Search for the cell housing the specified text and yield its [X, Y] center coordinate. 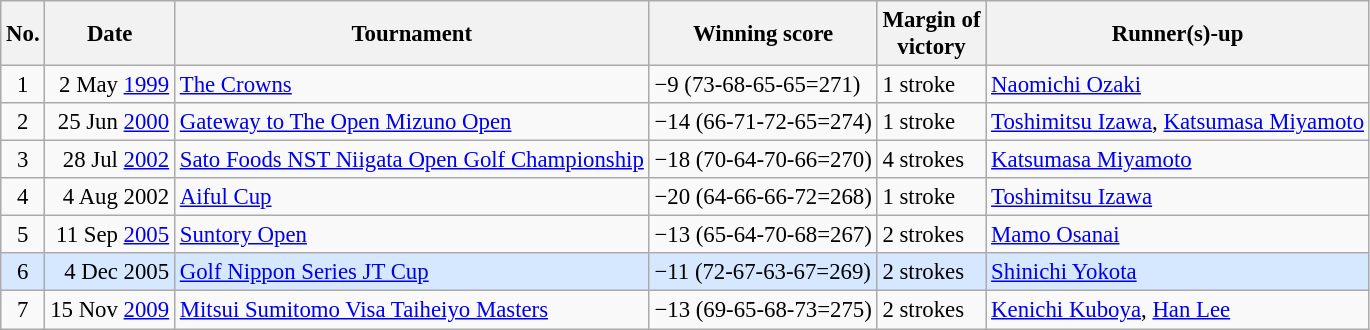
−13 (69-65-68-73=275) [763, 310]
No. [23, 34]
11 Sep 2005 [110, 235]
Margin ofvictory [932, 34]
25 Jun 2000 [110, 122]
Sato Foods NST Niigata Open Golf Championship [412, 160]
5 [23, 235]
−13 (65-64-70-68=267) [763, 235]
Mamo Osanai [1178, 235]
2 [23, 122]
4 Dec 2005 [110, 273]
Tournament [412, 34]
Aiful Cup [412, 197]
−9 (73-68-65-65=271) [763, 85]
15 Nov 2009 [110, 310]
Suntory Open [412, 235]
7 [23, 310]
−11 (72-67-63-67=269) [763, 273]
Katsumasa Miyamoto [1178, 160]
−14 (66-71-72-65=274) [763, 122]
Golf Nippon Series JT Cup [412, 273]
2 May 1999 [110, 85]
4 Aug 2002 [110, 197]
Mitsui Sumitomo Visa Taiheiyo Masters [412, 310]
28 Jul 2002 [110, 160]
−18 (70-64-70-66=270) [763, 160]
The Crowns [412, 85]
3 [23, 160]
1 [23, 85]
−20 (64-66-66-72=268) [763, 197]
Toshimitsu Izawa [1178, 197]
Gateway to The Open Mizuno Open [412, 122]
Naomichi Ozaki [1178, 85]
Date [110, 34]
Toshimitsu Izawa, Katsumasa Miyamoto [1178, 122]
Kenichi Kuboya, Han Lee [1178, 310]
6 [23, 273]
4 strokes [932, 160]
Shinichi Yokota [1178, 273]
4 [23, 197]
Runner(s)-up [1178, 34]
Winning score [763, 34]
